Return (x, y) of the center of cell containing provided text 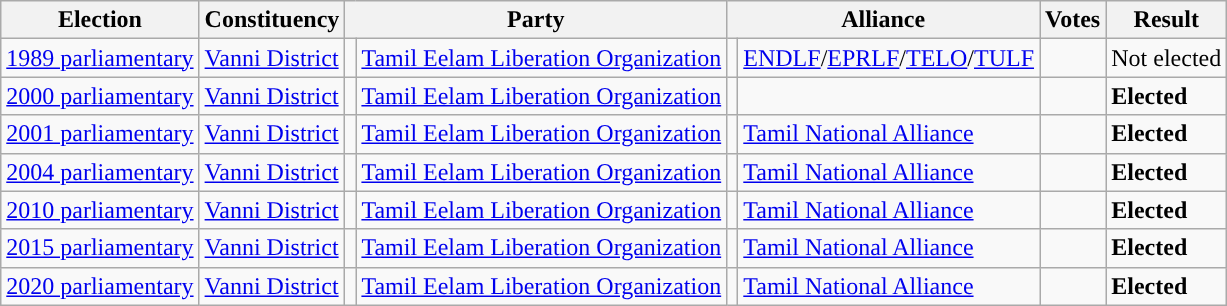
2001 parliamentary (100, 134)
Result (1166, 20)
ENDLF/EPRLF/TELO/TULF (889, 58)
Election (100, 20)
2000 parliamentary (100, 96)
Votes (1073, 20)
2015 parliamentary (100, 248)
1989 parliamentary (100, 58)
Alliance (884, 20)
2010 parliamentary (100, 210)
2020 parliamentary (100, 286)
Party (536, 20)
Not elected (1166, 58)
2004 parliamentary (100, 172)
Constituency (272, 20)
